Pinpoint the cell where the given text exists, returning its [x, y] midpoint coordinate. 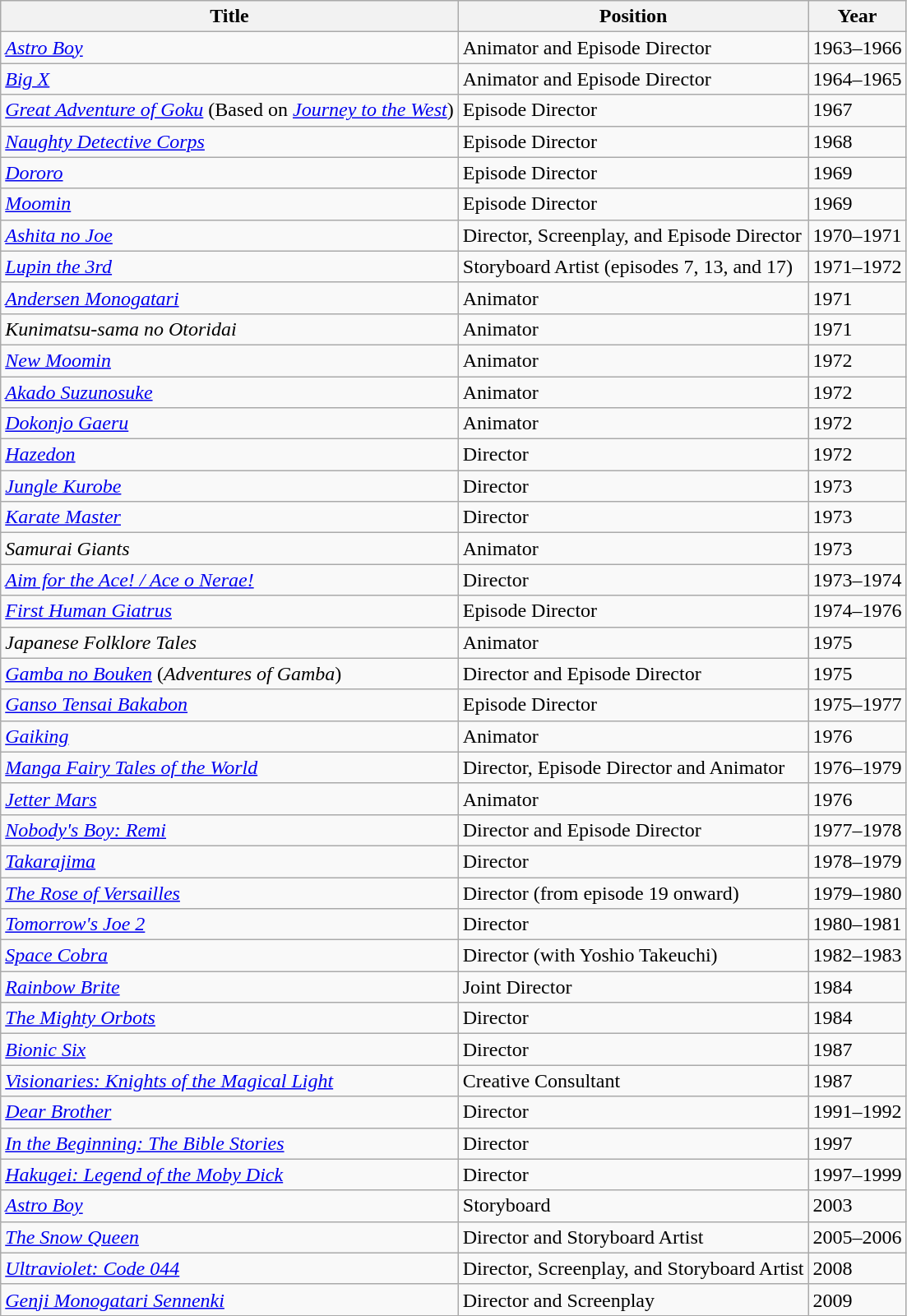
Moomin [229, 204]
Tomorrow's Joe 2 [229, 924]
1973–1974 [857, 580]
1963–1966 [857, 48]
2003 [857, 1206]
1980–1981 [857, 924]
Dear Brother [229, 1112]
Jungle Kurobe [229, 486]
Great Adventure of Goku (Based on Journey to the West) [229, 110]
Lupin the 3rd [229, 266]
1968 [857, 141]
Gamba no Bouken (Adventures of Gamba) [229, 674]
Dokonjo Gaeru [229, 424]
The Mighty Orbots [229, 1018]
Director, Episode Director and Animator [633, 767]
1997–1999 [857, 1175]
Nobody's Boy: Remi [229, 830]
Creative Consultant [633, 1081]
Dororo [229, 173]
Samurai Giants [229, 549]
Director, Screenplay, and Storyboard Artist [633, 1268]
1967 [857, 110]
Ashita no Joe [229, 235]
The Snow Queen [229, 1237]
Position [633, 16]
Andersen Monogatari [229, 298]
Aim for the Ace! / Ace o Nerae! [229, 580]
1982–1983 [857, 956]
Manga Fairy Tales of the World [229, 767]
Director and Screenplay [633, 1300]
Storyboard Artist (episodes 7, 13, and 17) [633, 266]
Director (with Yoshio Takeuchi) [633, 956]
Visionaries: Knights of the Magical Light [229, 1081]
Space Cobra [229, 956]
1971–1972 [857, 266]
Director and Storyboard Artist [633, 1237]
In the Beginning: The Bible Stories [229, 1143]
Hazedon [229, 455]
Genji Monogatari Sennenki [229, 1300]
1977–1978 [857, 830]
Jetter Mars [229, 799]
Bionic Six [229, 1050]
Japanese Folklore Tales [229, 642]
1976–1979 [857, 767]
Naughty Detective Corps [229, 141]
Ultraviolet: Code 044 [229, 1268]
1978–1979 [857, 861]
2008 [857, 1268]
1970–1971 [857, 235]
Akado Suzunosuke [229, 392]
1997 [857, 1143]
Karate Master [229, 517]
Rainbow Brite [229, 987]
Year [857, 16]
Hakugei: Legend of the Moby Dick [229, 1175]
New Moomin [229, 360]
2009 [857, 1300]
Ganso Tensai Bakabon [229, 705]
1979–1980 [857, 892]
Director (from episode 19 onward) [633, 892]
First Human Giatrus [229, 611]
Big X [229, 79]
The Rose of Versailles [229, 892]
Storyboard [633, 1206]
Takarajima [229, 861]
2005–2006 [857, 1237]
1964–1965 [857, 79]
Kunimatsu-sama no Otoridai [229, 329]
1974–1976 [857, 611]
Title [229, 16]
Joint Director [633, 987]
Gaiking [229, 736]
1991–1992 [857, 1112]
Director, Screenplay, and Episode Director [633, 235]
1975–1977 [857, 705]
